Provide the (x, y) coordinate of the cell's center where the given text is located.  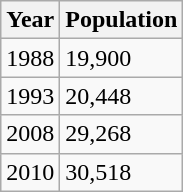
Population (122, 20)
19,900 (122, 58)
29,268 (122, 134)
30,518 (122, 172)
1988 (30, 58)
2008 (30, 134)
1993 (30, 96)
20,448 (122, 96)
Year (30, 20)
2010 (30, 172)
